Scan for the cell matching the given text and deliver its [X, Y] coordinate at center. 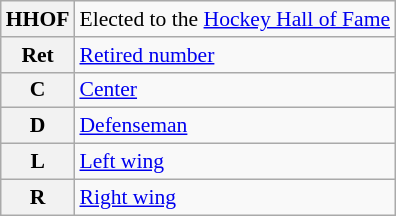
Elected to the Hockey Hall of Fame [234, 19]
Retired number [234, 55]
Defenseman [234, 126]
Left wing [234, 162]
L [38, 162]
HHOF [38, 19]
R [38, 197]
Right wing [234, 197]
D [38, 126]
Center [234, 90]
C [38, 90]
Ret [38, 55]
